Search for the cell housing the specified text and yield its (x, y) center coordinate. 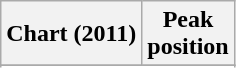
Peakposition (188, 34)
Chart (2011) (72, 34)
